Locate the cell with the specified text and output its [X, Y] center coordinate. 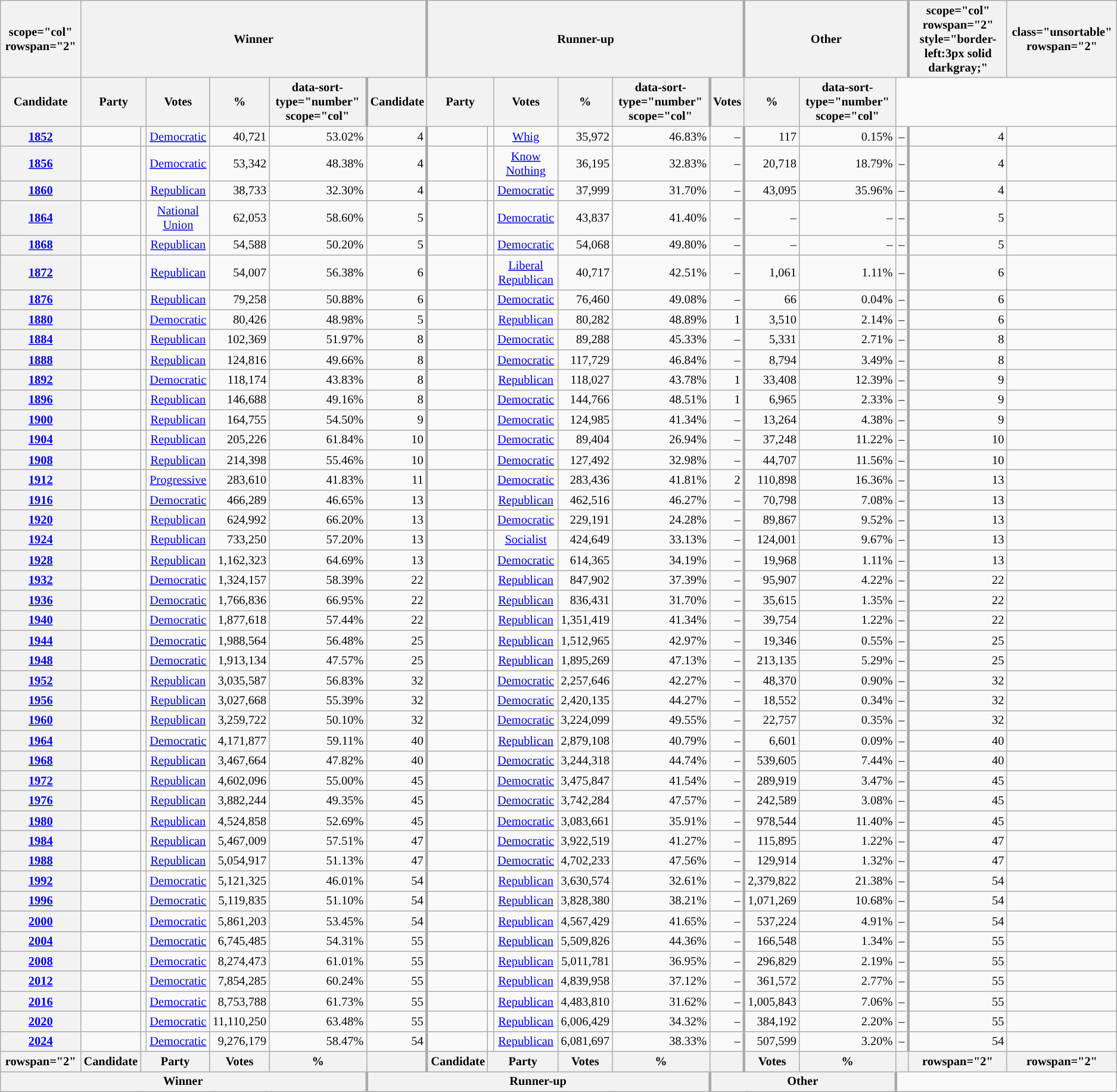
19,968 [772, 560]
296,829 [772, 961]
50.20% [318, 245]
47.82% [318, 761]
54.31% [318, 941]
36.95% [661, 961]
32.61% [661, 881]
3,630,574 [585, 881]
41.83% [318, 480]
1,512,965 [585, 640]
8,274,473 [239, 961]
53,342 [239, 163]
32.98% [661, 460]
61.01% [318, 961]
1.32% [848, 861]
4,524,858 [239, 821]
22,757 [772, 720]
1884 [41, 340]
41.54% [661, 780]
213,135 [772, 660]
Whig [525, 136]
1,162,323 [239, 560]
1,324,157 [239, 580]
836,431 [585, 600]
1976 [41, 801]
2,879,108 [585, 741]
124,985 [585, 420]
229,191 [585, 520]
2.71% [848, 340]
59.11% [318, 741]
2012 [41, 981]
2 [727, 480]
1900 [41, 420]
scope="col" rowspan="2" style="border-left:3px solid darkgray;" [958, 39]
60.24% [318, 981]
5,054,917 [239, 861]
33.13% [661, 540]
6,745,485 [239, 941]
51.97% [318, 340]
0.35% [848, 720]
1980 [41, 821]
4,839,958 [585, 981]
614,365 [585, 560]
34.19% [661, 560]
40,721 [239, 136]
1868 [41, 245]
38.33% [661, 1041]
4,702,233 [585, 861]
118,027 [585, 379]
47.56% [661, 861]
80,426 [239, 319]
6,081,697 [585, 1041]
283,436 [585, 480]
57.51% [318, 841]
7.44% [848, 761]
35,972 [585, 136]
1.34% [848, 941]
3,027,668 [239, 701]
1892 [41, 379]
115,895 [772, 841]
66.95% [318, 600]
18.79% [848, 163]
0.15% [848, 136]
384,192 [772, 1021]
1,913,134 [239, 660]
0.90% [848, 680]
40,717 [585, 272]
6,601 [772, 741]
58.47% [318, 1041]
537,224 [772, 921]
11.56% [848, 460]
127,492 [585, 460]
scope="col" rowspan="2" [41, 39]
144,766 [585, 400]
3,224,099 [585, 720]
13,264 [772, 420]
56.38% [318, 272]
21.38% [848, 881]
6,965 [772, 400]
283,610 [239, 480]
51.10% [318, 901]
54,588 [239, 245]
1876 [41, 300]
1920 [41, 520]
55.46% [318, 460]
41.27% [661, 841]
44.27% [661, 701]
46.65% [318, 500]
46.84% [661, 360]
3,882,244 [239, 801]
146,688 [239, 400]
61.73% [318, 1001]
10.68% [848, 901]
70,798 [772, 500]
57.44% [318, 620]
43.83% [318, 379]
0.55% [848, 640]
6,006,429 [585, 1021]
46.83% [661, 136]
Socialist [525, 540]
978,544 [772, 821]
117 [772, 136]
1912 [41, 480]
1964 [41, 741]
2.20% [848, 1021]
2,257,646 [585, 680]
4,483,810 [585, 1001]
42.51% [661, 272]
3,259,722 [239, 720]
466,289 [239, 500]
3,922,519 [585, 841]
89,867 [772, 520]
2016 [41, 1001]
39,754 [772, 620]
3.47% [848, 780]
2.77% [848, 981]
1860 [41, 191]
66.20% [318, 520]
1948 [41, 660]
1,895,269 [585, 660]
33,408 [772, 379]
289,919 [772, 780]
3,467,664 [239, 761]
8,753,788 [239, 1001]
18,552 [772, 701]
Liberal Republican [525, 272]
National Union [179, 218]
361,572 [772, 981]
11,110,250 [239, 1021]
2024 [41, 1041]
847,902 [585, 580]
507,599 [772, 1041]
48.51% [661, 400]
1896 [41, 400]
52.69% [318, 821]
57.20% [318, 540]
11.40% [848, 821]
80,282 [585, 319]
129,914 [772, 861]
40.79% [661, 741]
48.38% [318, 163]
3.49% [848, 360]
35,615 [772, 600]
34.32% [661, 1021]
4.38% [848, 420]
20,718 [772, 163]
1,766,836 [239, 600]
2004 [41, 941]
56.48% [318, 640]
38,733 [239, 191]
3,742,284 [585, 801]
2.19% [848, 961]
76,460 [585, 300]
1916 [41, 500]
5.29% [848, 660]
46.27% [661, 500]
1.35% [848, 600]
1852 [41, 136]
48.98% [318, 319]
164,755 [239, 420]
5,331 [772, 340]
0.09% [848, 741]
2.33% [848, 400]
53.02% [318, 136]
49.80% [661, 245]
37,248 [772, 440]
3.20% [848, 1041]
42.97% [661, 640]
539,605 [772, 761]
5,119,835 [239, 901]
9.67% [848, 540]
42.27% [661, 680]
12.39% [848, 379]
7,854,285 [239, 981]
41.40% [661, 218]
54,007 [239, 272]
1996 [41, 901]
53.45% [318, 921]
1,005,843 [772, 1001]
4.22% [848, 580]
89,288 [585, 340]
32.30% [318, 191]
62,053 [239, 218]
3,244,318 [585, 761]
1872 [41, 272]
55.39% [318, 701]
37.12% [661, 981]
class="unsortable" rowspan="2" [1062, 39]
58.60% [318, 218]
47.13% [661, 660]
64.69% [318, 560]
44.36% [661, 941]
48,370 [772, 680]
58.39% [318, 580]
1960 [41, 720]
1988 [41, 861]
2020 [41, 1021]
49.55% [661, 720]
7.08% [848, 500]
9.52% [848, 520]
4,171,877 [239, 741]
3,510 [772, 319]
43.78% [661, 379]
5,121,325 [239, 881]
46.01% [318, 881]
26.94% [661, 440]
43,095 [772, 191]
1968 [41, 761]
2.14% [848, 319]
61.84% [318, 440]
2000 [41, 921]
Know Nothing [525, 163]
1888 [41, 360]
41.65% [661, 921]
1,877,618 [239, 620]
1972 [41, 780]
1880 [41, 319]
1908 [41, 460]
5,861,203 [239, 921]
Progressive [179, 480]
1,071,269 [772, 901]
0.04% [848, 300]
41.81% [661, 480]
16.36% [848, 480]
63.48% [318, 1021]
1928 [41, 560]
5,509,826 [585, 941]
49.66% [318, 360]
51.13% [318, 861]
1940 [41, 620]
214,398 [239, 460]
242,589 [772, 801]
124,001 [772, 540]
166,548 [772, 941]
37.39% [661, 580]
4.91% [848, 921]
5,011,781 [585, 961]
37,999 [585, 191]
45.33% [661, 340]
2,379,822 [772, 881]
624,992 [239, 520]
44.74% [661, 761]
1864 [41, 218]
7.06% [848, 1001]
2008 [41, 961]
424,649 [585, 540]
54,068 [585, 245]
35.91% [661, 821]
48.89% [661, 319]
4,567,429 [585, 921]
43,837 [585, 218]
1,988,564 [239, 640]
1,351,419 [585, 620]
462,516 [585, 500]
49.08% [661, 300]
50.10% [318, 720]
44,707 [772, 460]
95,907 [772, 580]
56.83% [318, 680]
8,794 [772, 360]
117,729 [585, 360]
1992 [41, 881]
1944 [41, 640]
205,226 [239, 440]
49.35% [318, 801]
1936 [41, 600]
89,404 [585, 440]
733,250 [239, 540]
118,174 [239, 379]
5,467,009 [239, 841]
11 [397, 480]
1984 [41, 841]
9,276,179 [239, 1041]
1952 [41, 680]
38.21% [661, 901]
3,035,587 [239, 680]
4,602,096 [239, 780]
3,828,380 [585, 901]
2,420,135 [585, 701]
1856 [41, 163]
1,061 [772, 272]
79,258 [239, 300]
1956 [41, 701]
66 [772, 300]
124,816 [239, 360]
3,083,661 [585, 821]
55.00% [318, 780]
11.22% [848, 440]
49.16% [318, 400]
1924 [41, 540]
19,346 [772, 640]
110,898 [772, 480]
1904 [41, 440]
32.83% [661, 163]
36,195 [585, 163]
0.34% [848, 701]
3.08% [848, 801]
54.50% [318, 420]
3,475,847 [585, 780]
50.88% [318, 300]
1932 [41, 580]
31.62% [661, 1001]
102,369 [239, 340]
24.28% [661, 520]
35.96% [848, 191]
